Determine the (X, Y) coordinate at the center of the cell enclosing the given text.  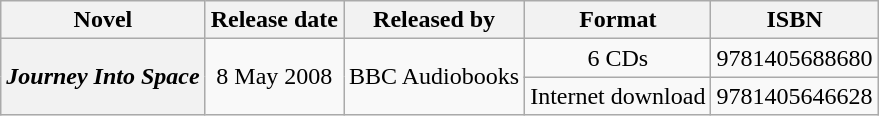
9781405688680 (794, 58)
Released by (434, 20)
6 CDs (618, 58)
Format (618, 20)
ISBN (794, 20)
BBC Audiobooks (434, 77)
Journey Into Space (103, 77)
Novel (103, 20)
Internet download (618, 96)
8 May 2008 (274, 77)
Release date (274, 20)
9781405646628 (794, 96)
